Output the [X, Y] coordinate of the center of the cell containing the given text.  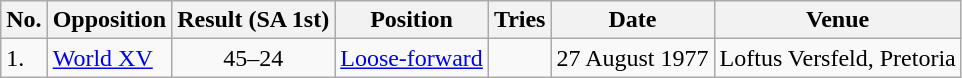
27 August 1977 [632, 58]
World XV [109, 58]
45–24 [254, 58]
Position [412, 20]
Result (SA 1st) [254, 20]
Date [632, 20]
No. [24, 20]
Tries [520, 20]
1. [24, 58]
Venue [838, 20]
Opposition [109, 20]
Loftus Versfeld, Pretoria [838, 58]
Loose-forward [412, 58]
